Identify which cell holds the provided text, then report its (x, y) central coordinate. 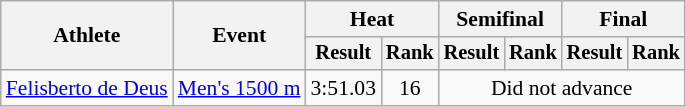
Heat (372, 19)
Men's 1500 m (240, 88)
16 (410, 88)
3:51.03 (344, 88)
Athlete (87, 36)
Event (240, 36)
Did not advance (562, 88)
Felisberto de Deus (87, 88)
Final (624, 19)
Semifinal (500, 19)
